Capture the cell that displays the provided text and extract its (X, Y) central coordinate. 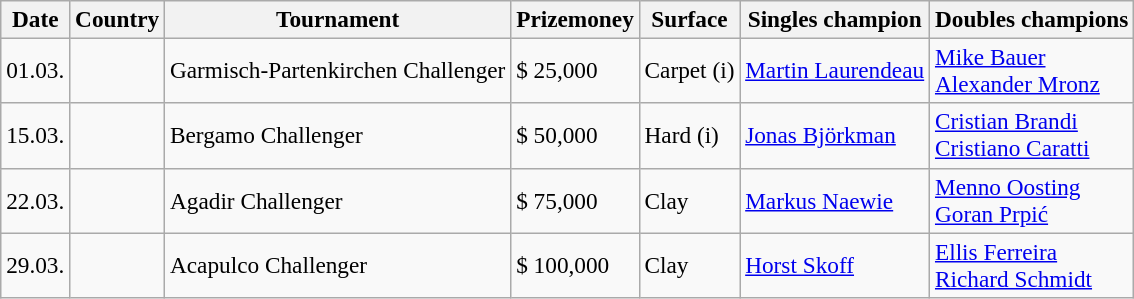
Prizemoney (575, 19)
Markus Naewie (835, 200)
$ 50,000 (575, 136)
$ 100,000 (575, 264)
Ellis Ferreira Richard Schmidt (1032, 264)
Cristian Brandi Cristiano Caratti (1032, 136)
Surface (690, 19)
$ 75,000 (575, 200)
Menno Oosting Goran Prpić (1032, 200)
Jonas Björkman (835, 136)
29.03. (36, 264)
Horst Skoff (835, 264)
Bergamo Challenger (338, 136)
22.03. (36, 200)
Tournament (338, 19)
Hard (i) (690, 136)
Carpet (i) (690, 70)
15.03. (36, 136)
Agadir Challenger (338, 200)
Doubles champions (1032, 19)
Date (36, 19)
$ 25,000 (575, 70)
Mike Bauer Alexander Mronz (1032, 70)
Singles champion (835, 19)
Garmisch-Partenkirchen Challenger (338, 70)
Country (118, 19)
Martin Laurendeau (835, 70)
Acapulco Challenger (338, 264)
01.03. (36, 70)
